Detect which cell encompasses the target text, then output its (X, Y) center coordinate. 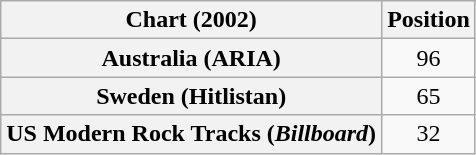
Position (429, 20)
Australia (ARIA) (192, 58)
Chart (2002) (192, 20)
32 (429, 134)
65 (429, 96)
96 (429, 58)
US Modern Rock Tracks (Billboard) (192, 134)
Sweden (Hitlistan) (192, 96)
